Capture the cell that displays the provided text and extract its (x, y) central coordinate. 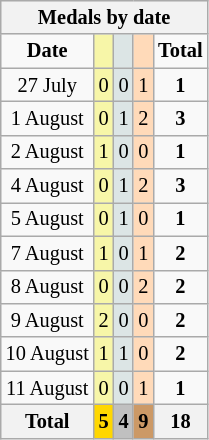
9 August (48, 320)
Medals by date (104, 17)
Date (48, 51)
4 (124, 421)
10 August (48, 354)
11 August (48, 388)
27 July (48, 85)
9 (143, 421)
2 August (48, 152)
8 August (48, 287)
4 August (48, 186)
5 (104, 421)
1 August (48, 118)
18 (180, 421)
5 August (48, 219)
7 August (48, 253)
